Pinpoint the cell where the given text exists, returning its [X, Y] midpoint coordinate. 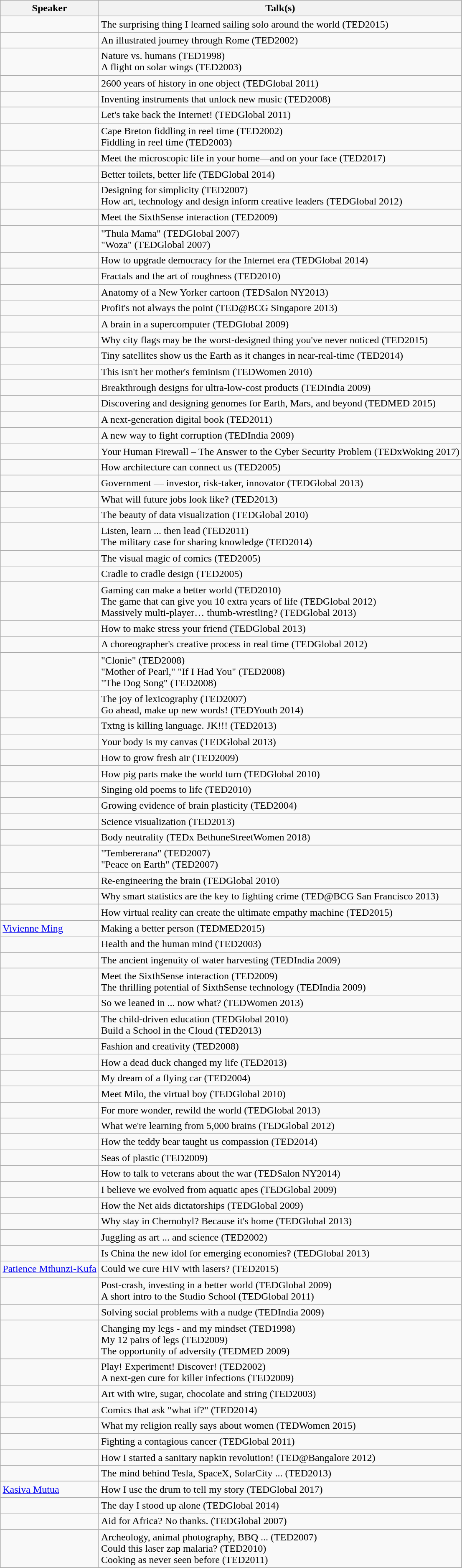
Better toilets, better life (TEDGlobal 2014) [280, 174]
Meet the microscopic life in your home—and on your face (TED2017) [280, 158]
Your Human Firewall – The Answer to the Cyber Security Problem (TEDxWoking 2017) [280, 451]
Singing old poems to life (TED2010) [280, 789]
The joy of lexicography (TED2007) Go ahead, make up new words! (TEDYouth 2014) [280, 704]
How the teddy bear taught us compassion (TED2014) [280, 1142]
Archeology, animal photography, BBQ ... (TED2007) Could this laser zap malaria? (TED2010) Cooking as never seen before (TED2011) [280, 1548]
Fighting a contagious cancer (TEDGlobal 2011) [280, 1442]
Juggling as art ... and science (TED2002) [280, 1237]
The beauty of data visualization (TEDGlobal 2010) [280, 515]
"Clonie" (TED2008) "Mother of Pearl," "If I Had You" (TED2008) "The Dog Song" (TED2008) [280, 672]
Re-engineering the brain (TEDGlobal 2010) [280, 881]
How I use the drum to tell my story (TEDGlobal 2017) [280, 1489]
Nature vs. humans (TED1998) A flight on solar wings (TED2003) [280, 62]
The ancient ingenuity of water harvesting (TEDIndia 2009) [280, 960]
The surprising thing I learned sailing solo around the world (TED2015) [280, 24]
Could we cure HIV with lasers? (TED2015) [280, 1269]
Meet the SixthSense interaction (TED2009) The thrilling potential of SixthSense technology (TEDIndia 2009) [280, 982]
What will future jobs look like? (TED2013) [280, 499]
Why smart statistics are the key to fighting crime (TED@BCG San Francisco 2013) [280, 896]
Aid for Africa? No thanks. (TEDGlobal 2007) [280, 1521]
So we leaned in ... now what? (TEDWomen 2013) [280, 1003]
"Tembererana" (TED2007) "Peace on Earth" (TED2007) [280, 859]
Why city flags may be the worst-designed thing you've never noticed (TED2015) [280, 340]
The child-driven education (TEDGlobal 2010) Build a School in the Cloud (TED2013) [280, 1024]
Comics that ask "what if?" (TED2014) [280, 1410]
The mind behind Tesla, SpaceX, SolarCity ... (TED2013) [280, 1474]
How pig parts make the world turn (TEDGlobal 2010) [280, 774]
Profit's not always the point (TED@BCG Singapore 2013) [280, 308]
Designing for simplicity (TED2007) How art, technology and design inform creative leaders (TEDGlobal 2012) [280, 196]
Seas of plastic (TED2009) [280, 1158]
Government — investor, risk-taker, innovator (TEDGlobal 2013) [280, 483]
Anatomy of a New Yorker cartoon (TEDSalon NY2013) [280, 292]
Making a better person (TEDMED2015) [280, 928]
Fractals and the art of roughness (TED2010) [280, 276]
This isn't her mother's feminism (TEDWomen 2010) [280, 372]
"Thula Mama" (TEDGlobal 2007) "Woza" (TEDGlobal 2007) [280, 238]
Growing evidence of brain plasticity (TED2004) [280, 805]
How I started a sanitary napkin revolution! (TED@Bangalore 2012) [280, 1458]
How to talk to veterans about the war (TEDSalon NY2014) [280, 1174]
How architecture can connect us (TED2005) [280, 467]
What my religion really says about women (TEDWomen 2015) [280, 1426]
Patience Mthunzi-Kufa [50, 1269]
Science visualization (TED2013) [280, 822]
I believe we evolved from aquatic apes (TEDGlobal 2009) [280, 1190]
Why stay in Chernobyl? Because it's home (TEDGlobal 2013) [280, 1221]
Play! Experiment! Discover! (TED2002) A next-gen cure for killer infections (TED2009) [280, 1372]
Cradle to cradle design (TED2005) [280, 574]
Body neutrality (TEDx BethuneStreetWomen 2018) [280, 838]
Tiny satellites show us the Earth as it changes in near-real-time (TED2014) [280, 356]
Let's take back the Internet! (TEDGlobal 2011) [280, 115]
Speaker [50, 8]
Meet Milo, the virtual boy (TEDGlobal 2010) [280, 1094]
Art with wire, sugar, chocolate and string (TED2003) [280, 1394]
Health and the human mind (TED2003) [280, 944]
Breakthrough designs for ultra-low-cost products (TEDIndia 2009) [280, 388]
My dream of a flying car (TED2004) [280, 1078]
Meet the SixthSense interaction (TED2009) [280, 217]
The visual magic of comics (TED2005) [280, 558]
2600 years of history in one object (TEDGlobal 2011) [280, 83]
Vivienne Ming [50, 928]
Txtng is killing language. JK!!! (TED2013) [280, 726]
How a dead duck changed my life (TED2013) [280, 1062]
Kasiva Mutua [50, 1489]
A choreographer's creative process in real time (TEDGlobal 2012) [280, 644]
Is China the new idol for emerging economies? (TEDGlobal 2013) [280, 1253]
Listen, learn ... then lead (TED2011) The military case for sharing knowledge (TED2014) [280, 537]
Discovering and designing genomes for Earth, Mars, and beyond (TEDMED 2015) [280, 403]
How to make stress your friend (TEDGlobal 2013) [280, 628]
How to grow fresh air (TED2009) [280, 758]
How to upgrade democracy for the Internet era (TEDGlobal 2014) [280, 260]
Cape Breton fiddling in reel time (TED2002) Fiddling in reel time (TED2003) [280, 136]
How virtual reality can create the ultimate empathy machine (TED2015) [280, 912]
A next-generation digital book (TED2011) [280, 419]
Talk(s) [280, 8]
Your body is my canvas (TEDGlobal 2013) [280, 742]
A brain in a supercomputer (TEDGlobal 2009) [280, 324]
For more wonder, rewild the world (TEDGlobal 2013) [280, 1110]
Post-crash, investing in a better world (TEDGlobal 2009) A short intro to the Studio School (TEDGlobal 2011) [280, 1290]
How the Net aids dictatorships (TEDGlobal 2009) [280, 1205]
An illustrated journey through Rome (TED2002) [280, 40]
What we're learning from 5,000 brains (TEDGlobal 2012) [280, 1126]
The day I stood up alone (TEDGlobal 2014) [280, 1505]
Changing my legs - and my mindset (TED1998) My 12 pairs of legs (TED2009) The opportunity of adversity (TEDMED 2009) [280, 1339]
Solving social problems with a nudge (TEDIndia 2009) [280, 1312]
Fashion and creativity (TED2008) [280, 1046]
Inventing instruments that unlock new music (TED2008) [280, 99]
A new way to fight corruption (TEDIndia 2009) [280, 435]
